Extract the [X, Y] coordinate from the center of the cell holding the provided text.  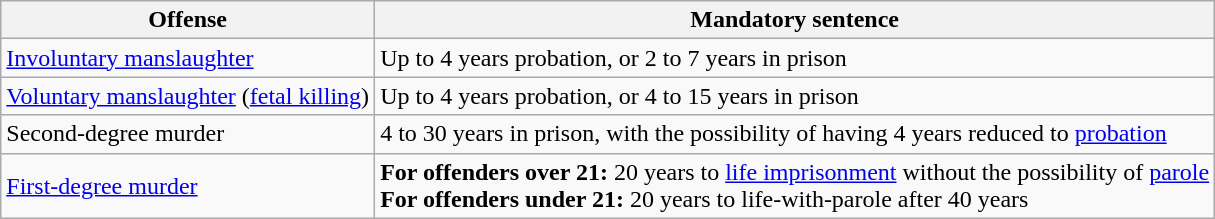
Offense [188, 20]
Mandatory sentence [795, 20]
Second-degree murder [188, 134]
Involuntary manslaughter [188, 58]
4 to 30 years in prison, with the possibility of having 4 years reduced to probation [795, 134]
Up to 4 years probation, or 4 to 15 years in prison [795, 96]
Voluntary manslaughter (fetal killing) [188, 96]
First-degree murder [188, 186]
Up to 4 years probation, or 2 to 7 years in prison [795, 58]
